Pinpoint the cell where the given text exists, returning its [x, y] midpoint coordinate. 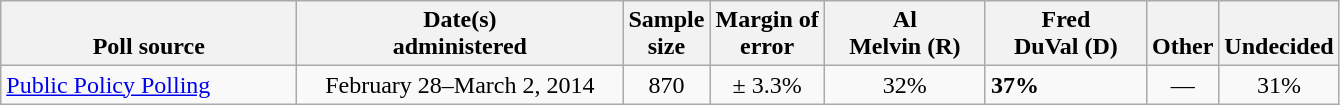
Date(s)administered [460, 34]
Undecided [1279, 34]
Poll source [149, 34]
AlMelvin (R) [904, 34]
870 [666, 85]
FredDuVal (D) [1066, 34]
Public Policy Polling [149, 85]
— [1182, 85]
31% [1279, 85]
± 3.3% [767, 85]
Samplesize [666, 34]
32% [904, 85]
37% [1066, 85]
Margin oferror [767, 34]
February 28–March 2, 2014 [460, 85]
Other [1182, 34]
